Extract the (X, Y) coordinate from the center of the cell holding the provided text.  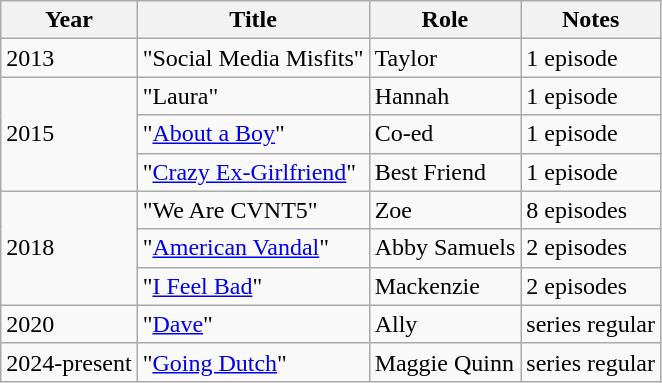
Role (445, 20)
"Laura" (253, 96)
"We Are CVNT5" (253, 210)
2013 (69, 58)
2024-present (69, 362)
Notes (591, 20)
Mackenzie (445, 286)
8 episodes (591, 210)
Zoe (445, 210)
"Crazy Ex-Girlfriend" (253, 172)
Co-ed (445, 134)
Taylor (445, 58)
Abby Samuels (445, 248)
2018 (69, 248)
"Dave" (253, 324)
"About a Boy" (253, 134)
"I Feel Bad" (253, 286)
Maggie Quinn (445, 362)
Year (69, 20)
2020 (69, 324)
"American Vandal" (253, 248)
"Going Dutch" (253, 362)
Hannah (445, 96)
Best Friend (445, 172)
"Social Media Misfits" (253, 58)
2015 (69, 134)
Ally (445, 324)
Title (253, 20)
